Provide the [x, y] coordinate of the cell's center where the given text is located.  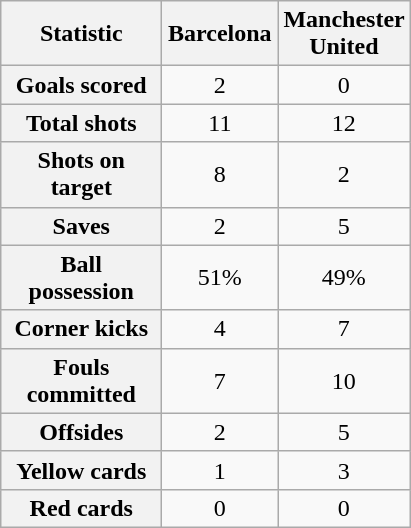
12 [344, 123]
Statistic [82, 34]
Shots on target [82, 174]
Barcelona [220, 34]
10 [344, 380]
Saves [82, 226]
Fouls committed [82, 380]
3 [344, 470]
Manchester United [344, 34]
49% [344, 278]
Goals scored [82, 85]
Corner kicks [82, 329]
Yellow cards [82, 470]
Total shots [82, 123]
Offsides [82, 432]
11 [220, 123]
51% [220, 278]
8 [220, 174]
4 [220, 329]
Ball possession [82, 278]
1 [220, 470]
Red cards [82, 508]
